Detect which cell encompasses the target text, then output its (x, y) center coordinate. 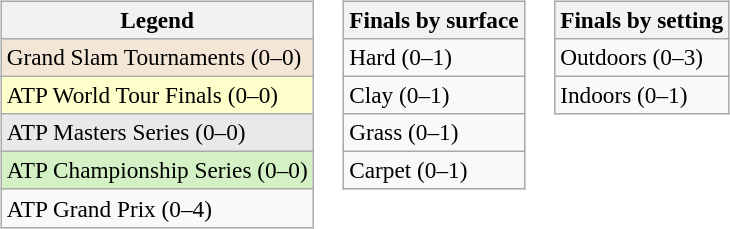
ATP Championship Series (0–0) (157, 171)
Carpet (0–1) (434, 171)
ATP Masters Series (0–0) (157, 133)
Finals by surface (434, 20)
Legend (157, 20)
Grand Slam Tournaments (0–0) (157, 57)
Clay (0–1) (434, 95)
Outdoors (0–3) (642, 57)
Hard (0–1) (434, 57)
ATP World Tour Finals (0–0) (157, 95)
ATP Grand Prix (0–4) (157, 208)
Finals by setting (642, 20)
Grass (0–1) (434, 133)
Indoors (0–1) (642, 95)
